Identify which cell holds the provided text, then report its (x, y) central coordinate. 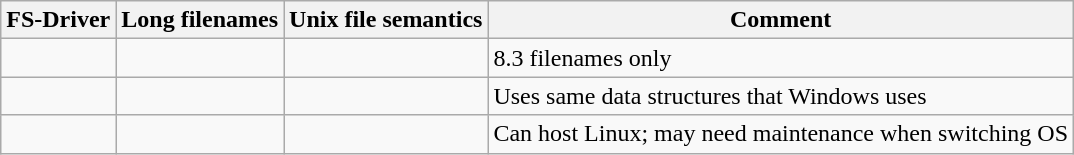
Can host Linux; may need maintenance when switching OS (781, 134)
Long filenames (200, 20)
Uses same data structures that Windows uses (781, 96)
Unix file semantics (386, 20)
8.3 filenames only (781, 58)
Comment (781, 20)
FS-Driver (58, 20)
